From the cell containing the given text, extract its center point as [x, y] coordinate. 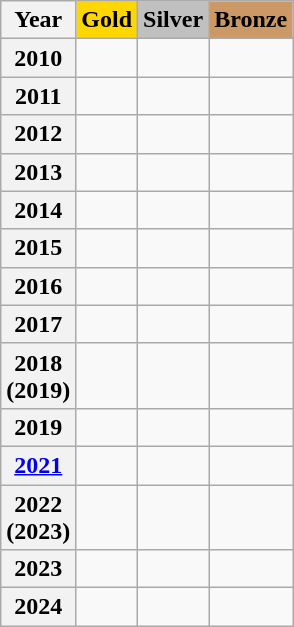
Gold [107, 20]
Silver [174, 20]
2015 [38, 248]
2021 [38, 465]
2010 [38, 58]
2012 [38, 134]
2018(2019) [38, 376]
2013 [38, 172]
2011 [38, 96]
2022(2023) [38, 516]
2016 [38, 286]
2024 [38, 607]
Bronze [251, 20]
2023 [38, 569]
2017 [38, 324]
Year [38, 20]
2019 [38, 427]
2014 [38, 210]
